Pinpoint the cell where the given text exists, returning its [x, y] midpoint coordinate. 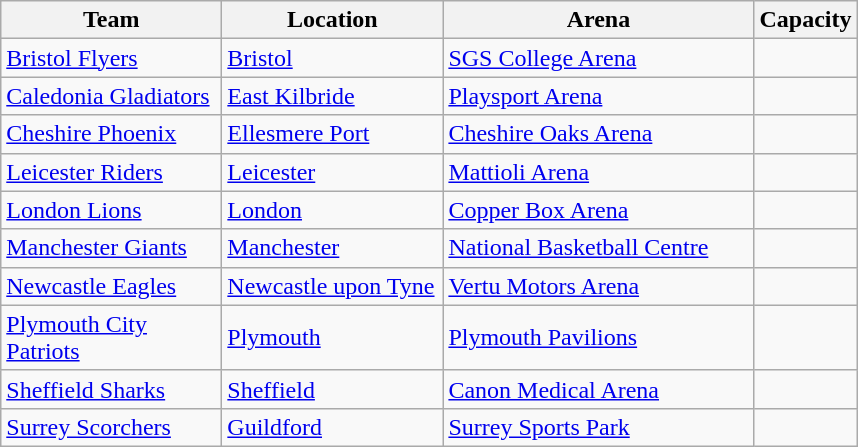
Cheshire Oaks Arena [598, 134]
Manchester Giants [112, 248]
Copper Box Arena [598, 210]
SGS College Arena [598, 58]
Newcastle upon Tyne [332, 286]
Surrey Scorchers [112, 427]
Playsport Arena [598, 96]
Leicester Riders [112, 172]
London Lions [112, 210]
Plymouth Pavilions [598, 338]
Arena [598, 20]
Sheffield [332, 389]
Plymouth City Patriots [112, 338]
Bristol [332, 58]
Plymouth [332, 338]
Caledonia Gladiators [112, 96]
Bristol Flyers [112, 58]
Location [332, 20]
Mattioli Arena [598, 172]
Ellesmere Port [332, 134]
Sheffield Sharks [112, 389]
London [332, 210]
Cheshire Phoenix [112, 134]
Canon Medical Arena [598, 389]
Vertu Motors Arena [598, 286]
Guildford [332, 427]
Newcastle Eagles [112, 286]
Manchester [332, 248]
Team [112, 20]
East Kilbride [332, 96]
Surrey Sports Park [598, 427]
National Basketball Centre [598, 248]
Leicester [332, 172]
Capacity [806, 20]
